Output the (x, y) coordinate of the center of the cell containing the given text.  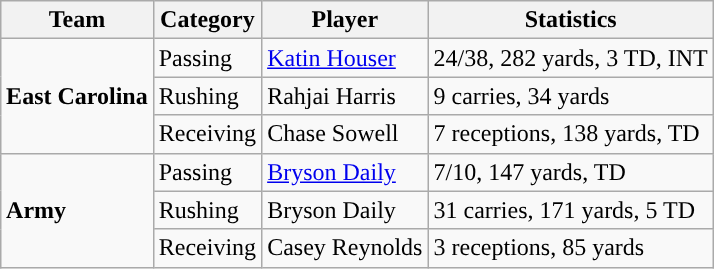
3 receptions, 85 yards (570, 248)
24/38, 282 yards, 3 TD, INT (570, 58)
Katin Houser (345, 58)
7 receptions, 138 yards, TD (570, 134)
Rahjai Harris (345, 96)
Casey Reynolds (345, 248)
Player (345, 20)
Team (78, 20)
9 carries, 34 yards (570, 96)
7/10, 147 yards, TD (570, 172)
Category (207, 20)
Chase Sowell (345, 134)
Army (78, 210)
Statistics (570, 20)
East Carolina (78, 96)
31 carries, 171 yards, 5 TD (570, 210)
